Determine the (X, Y) coordinate at the center of the cell enclosing the given text.  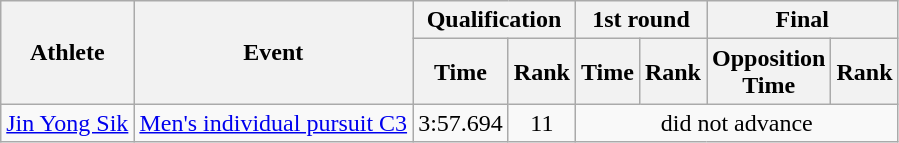
1st round (640, 20)
Men's individual pursuit C3 (274, 123)
OppositionTime (768, 72)
Qualification (494, 20)
Athlete (68, 52)
Final (802, 20)
did not advance (736, 123)
Jin Yong Sik (68, 123)
3:57.694 (461, 123)
11 (542, 123)
Event (274, 52)
